Pinpoint the cell where the given text exists, returning its [X, Y] midpoint coordinate. 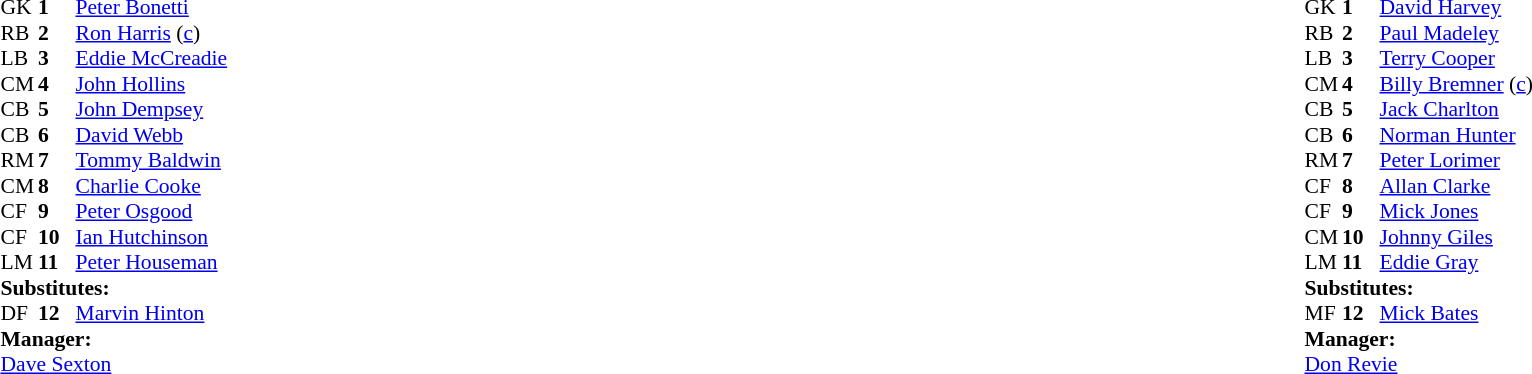
Ian Hutchinson [152, 237]
MF [1324, 313]
Ron Harris (c) [152, 33]
Charlie Cooke [152, 186]
David Webb [152, 135]
Tommy Baldwin [152, 161]
Peter Osgood [152, 211]
Manager: [114, 339]
Eddie McCreadie [152, 59]
DF [19, 313]
John Hollins [152, 84]
Peter Houseman [152, 263]
John Dempsey [152, 109]
Substitutes: [114, 288]
Marvin Hinton [152, 313]
